Return the (x, y) coordinate for the center point of the cell that contains the specified text.  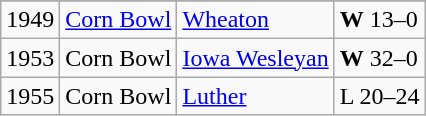
Iowa Wesleyan (256, 58)
1949 (30, 20)
W 32–0 (380, 58)
1955 (30, 96)
L 20–24 (380, 96)
Luther (256, 96)
W 13–0 (380, 20)
Wheaton (256, 20)
1953 (30, 58)
